Return the (X, Y) coordinate for the center point of the cell that contains the specified text.  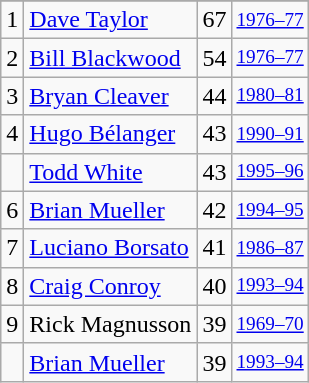
1994–95 (270, 210)
Dave Taylor (110, 20)
Rick Magnusson (110, 324)
4 (12, 134)
Bryan Cleaver (110, 96)
Hugo Bélanger (110, 134)
Todd White (110, 172)
1995–96 (270, 172)
67 (214, 20)
Craig Conroy (110, 286)
3 (12, 96)
40 (214, 286)
Bill Blackwood (110, 58)
6 (12, 210)
1980–81 (270, 96)
1990–91 (270, 134)
7 (12, 248)
9 (12, 324)
41 (214, 248)
1 (12, 20)
8 (12, 286)
54 (214, 58)
42 (214, 210)
Luciano Borsato (110, 248)
1986–87 (270, 248)
2 (12, 58)
44 (214, 96)
1969–70 (270, 324)
